Extract the (X, Y) coordinate from the center of the cell holding the provided text.  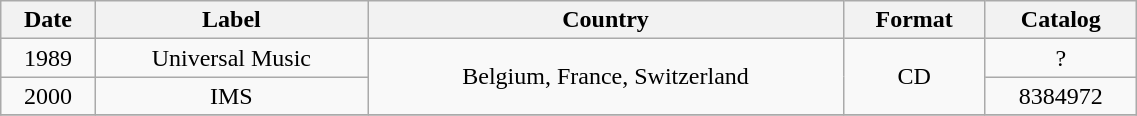
Date (48, 20)
Format (914, 20)
1989 (48, 58)
Country (606, 20)
CD (914, 77)
IMS (231, 96)
2000 (48, 96)
Label (231, 20)
? (1061, 58)
Belgium, France, Switzerland (606, 77)
Catalog (1061, 20)
Universal Music (231, 58)
8384972 (1061, 96)
